Detect which cell encompasses the target text, then output its [X, Y] center coordinate. 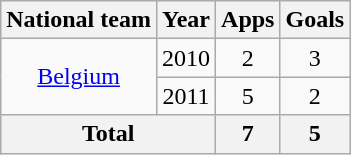
Goals [315, 20]
Apps [248, 20]
Belgium [79, 77]
2011 [186, 96]
National team [79, 20]
Year [186, 20]
7 [248, 134]
2010 [186, 58]
Total [108, 134]
3 [315, 58]
